Find where the given text appears and provide that cell's center as (X, Y) coordinate. 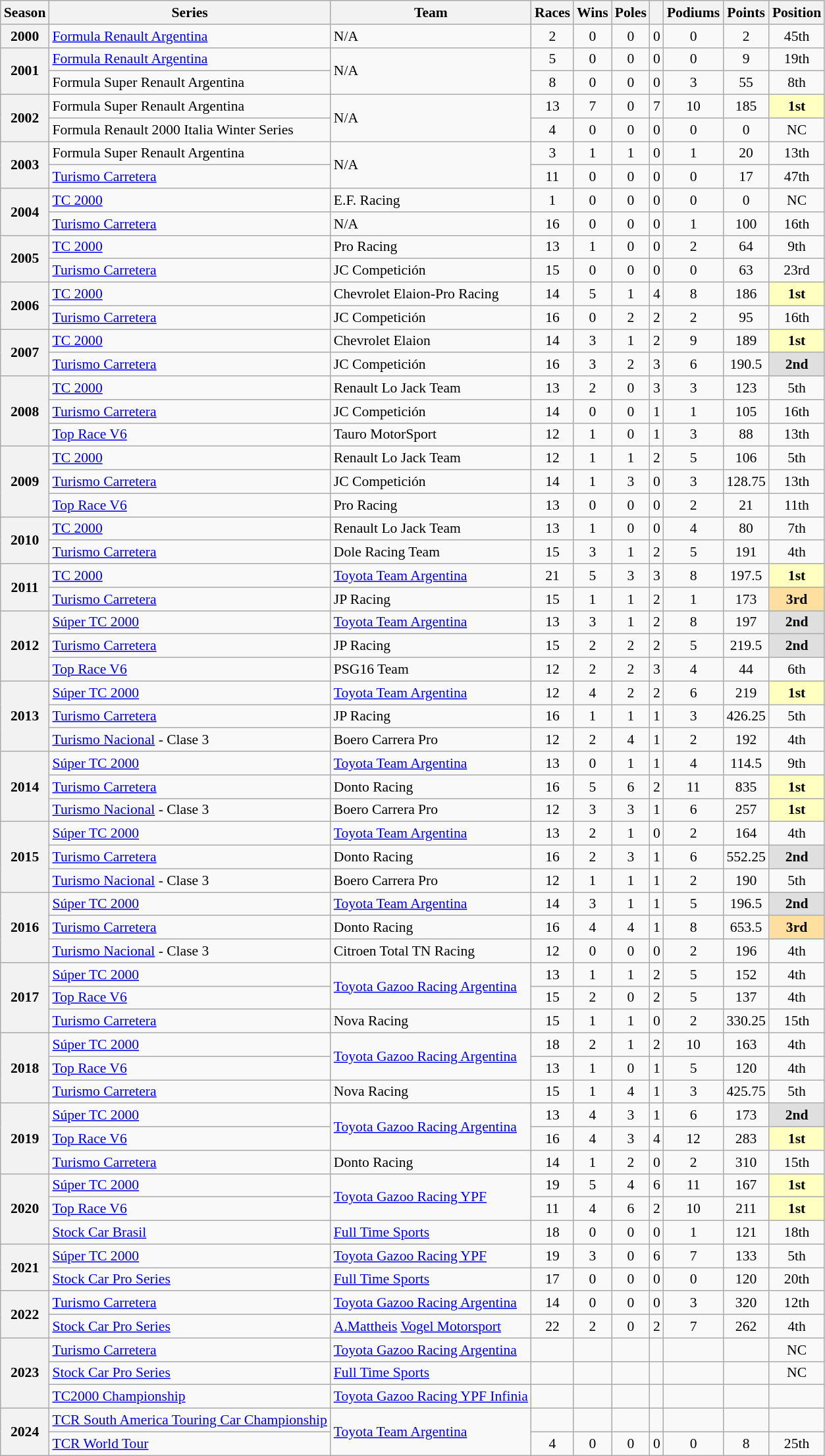
64 (745, 247)
Chevrolet Elaion-Pro Racing (431, 294)
2017 (25, 998)
196.5 (745, 904)
191 (745, 553)
121 (745, 1233)
Formula Renault 2000 Italia Winter Series (190, 130)
653.5 (745, 928)
189 (745, 341)
164 (745, 834)
Stock Car Brasil (190, 1233)
2022 (25, 1314)
Position (797, 13)
2012 (25, 645)
2013 (25, 716)
128.75 (745, 482)
25th (797, 1443)
197.5 (745, 576)
18th (797, 1233)
211 (745, 1209)
Season (25, 13)
320 (745, 1303)
425.75 (745, 1092)
2003 (25, 165)
192 (745, 740)
23rd (797, 271)
Races (552, 13)
185 (745, 107)
2009 (25, 482)
2004 (25, 212)
100 (745, 224)
19th (797, 59)
310 (745, 1162)
95 (745, 317)
257 (745, 810)
2015 (25, 857)
2023 (25, 1374)
2008 (25, 411)
114.5 (745, 763)
835 (745, 787)
8th (797, 83)
219 (745, 693)
190 (745, 880)
47th (797, 177)
80 (745, 529)
PSG16 Team (431, 670)
Chevrolet Elaion (431, 341)
Podiums (694, 13)
2001 (25, 71)
6th (797, 670)
105 (745, 412)
152 (745, 975)
11th (797, 505)
88 (745, 435)
2007 (25, 353)
196 (745, 951)
Series (190, 13)
Wins (593, 13)
186 (745, 294)
262 (745, 1326)
190.5 (745, 365)
A.Mattheis Vogel Motorsport (431, 1326)
Dole Racing Team (431, 553)
219.5 (745, 646)
TCR World Tour (190, 1443)
TCR South America Touring Car Championship (190, 1420)
Team (431, 13)
163 (745, 1045)
2000 (25, 36)
426.25 (745, 716)
2019 (25, 1139)
Tauro MotorSport (431, 435)
133 (745, 1256)
2002 (25, 119)
Poles (631, 13)
552.25 (745, 857)
2018 (25, 1068)
197 (745, 622)
12th (797, 1303)
Citroen Total TN Racing (431, 951)
TC2000 Championship (190, 1397)
22 (552, 1326)
167 (745, 1185)
2006 (25, 306)
Toyota Gazoo Racing YPF Infinia (431, 1397)
2011 (25, 587)
123 (745, 388)
45th (797, 36)
330.25 (745, 1021)
2020 (25, 1209)
2024 (25, 1432)
63 (745, 271)
E.F. Racing (431, 200)
106 (745, 458)
7th (797, 529)
44 (745, 670)
283 (745, 1139)
20 (745, 153)
2010 (25, 540)
55 (745, 83)
137 (745, 998)
20th (797, 1280)
Points (745, 13)
2021 (25, 1267)
2016 (25, 927)
2005 (25, 258)
2014 (25, 786)
